From the cell containing the given text, extract its center point as (x, y) coordinate. 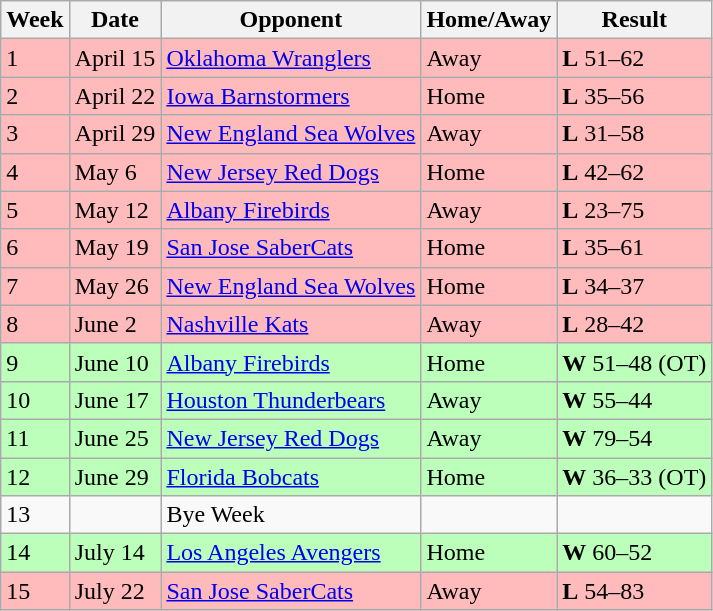
1 (35, 58)
Bye Week (291, 515)
Opponent (291, 20)
June 2 (115, 324)
L 31–58 (634, 134)
Date (115, 20)
Result (634, 20)
15 (35, 591)
Home/Away (489, 20)
W 55–44 (634, 400)
April 15 (115, 58)
W 79–54 (634, 438)
5 (35, 210)
Florida Bobcats (291, 477)
L 34–37 (634, 286)
June 17 (115, 400)
13 (35, 515)
May 26 (115, 286)
2 (35, 96)
12 (35, 477)
May 19 (115, 248)
Iowa Barnstormers (291, 96)
June 10 (115, 362)
3 (35, 134)
Oklahoma Wranglers (291, 58)
7 (35, 286)
W 60–52 (634, 553)
10 (35, 400)
July 14 (115, 553)
W 36–33 (OT) (634, 477)
L 51–62 (634, 58)
July 22 (115, 591)
11 (35, 438)
L 23–75 (634, 210)
June 29 (115, 477)
April 22 (115, 96)
L 54–83 (634, 591)
L 28–42 (634, 324)
May 12 (115, 210)
4 (35, 172)
L 35–61 (634, 248)
6 (35, 248)
Los Angeles Avengers (291, 553)
L 42–62 (634, 172)
April 29 (115, 134)
8 (35, 324)
Nashville Kats (291, 324)
9 (35, 362)
June 25 (115, 438)
L 35–56 (634, 96)
Week (35, 20)
May 6 (115, 172)
W 51–48 (OT) (634, 362)
Houston Thunderbears (291, 400)
14 (35, 553)
